Scan for the cell matching the given text and deliver its [x, y] coordinate at center. 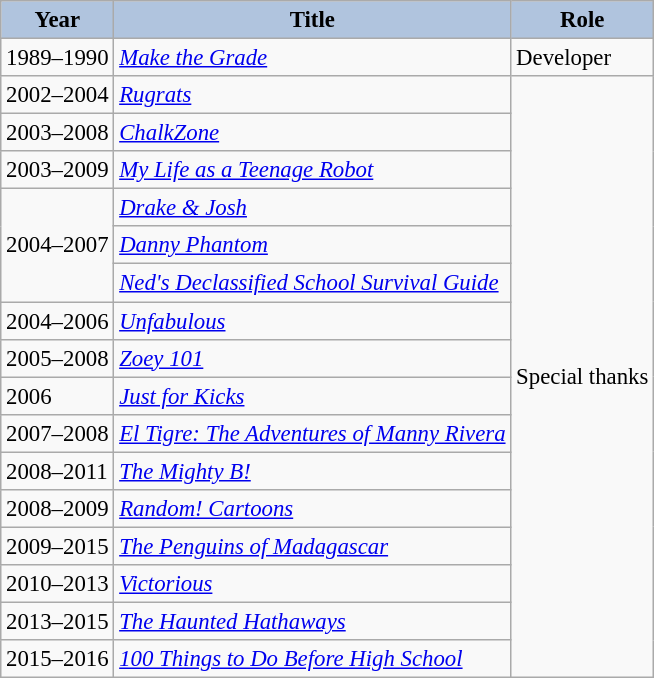
2013–2015 [58, 621]
The Penguins of Madagascar [312, 546]
2015–2016 [58, 659]
ChalkZone [312, 133]
2003–2009 [58, 170]
100 Things to Do Before High School [312, 659]
Victorious [312, 584]
Just for Kicks [312, 396]
Make the Grade [312, 58]
2006 [58, 396]
The Haunted Hathaways [312, 621]
Random! Cartoons [312, 509]
Title [312, 20]
2008–2009 [58, 509]
Zoey 101 [312, 358]
2004–2006 [58, 321]
2004–2007 [58, 246]
Role [582, 20]
El Tigre: The Adventures of Manny Rivera [312, 433]
Danny Phantom [312, 245]
2008–2011 [58, 471]
1989–1990 [58, 58]
2007–2008 [58, 433]
2002–2004 [58, 95]
2010–2013 [58, 584]
The Mighty B! [312, 471]
Year [58, 20]
My Life as a Teenage Robot [312, 170]
Ned's Declassified School Survival Guide [312, 283]
Drake & Josh [312, 208]
2005–2008 [58, 358]
Rugrats [312, 95]
2003–2008 [58, 133]
Unfabulous [312, 321]
2009–2015 [58, 546]
Developer [582, 58]
Special thanks [582, 377]
